Search for the cell housing the specified text and yield its [x, y] center coordinate. 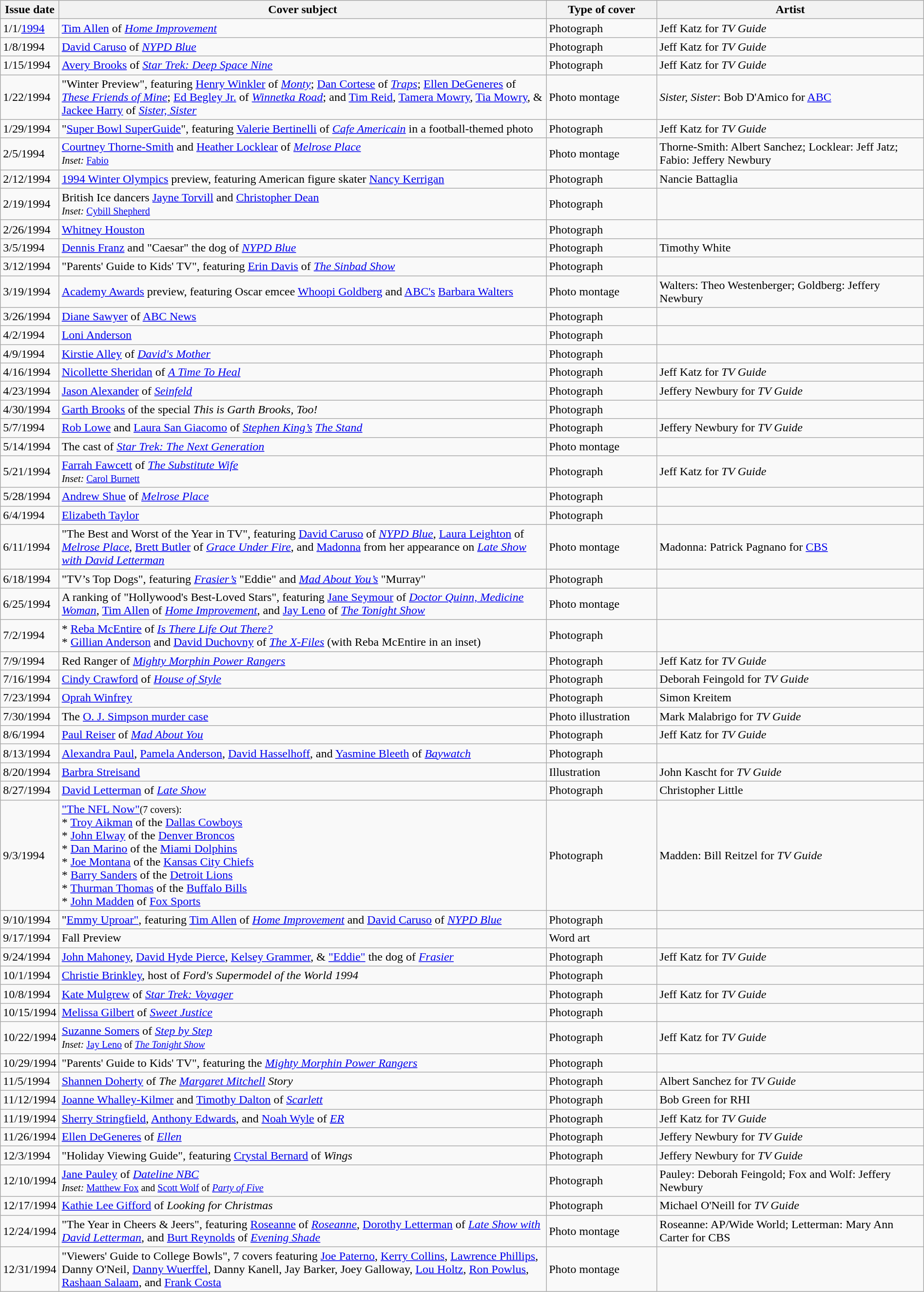
"Parents' Guide to Kids' TV", featuring the Mighty Morphin Power Rangers [303, 1063]
4/23/1994 [30, 391]
9/17/1994 [30, 938]
Issue date [30, 10]
12/3/1994 [30, 1156]
11/19/1994 [30, 1118]
1/29/1994 [30, 129]
* Reba McEntire of Is There Life Out There?* Gillian Anderson and David Duchovny of The X-Files (with Reba McEntire in an inset) [303, 636]
"Parents' Guide to Kids' TV", featuring Erin Davis of The Sinbad Show [303, 266]
Tim Allen of Home Improvement [303, 28]
Artist [790, 10]
1994 Winter Olympics preview, featuring American figure skater Nancy Kerrigan [303, 179]
Illustration [601, 772]
Walters: Theo Westenberger; Goldberg: Jeffery Newbury [790, 291]
Garth Brooks of the special This is Garth Brooks, Too! [303, 409]
11/26/1994 [30, 1137]
Red Ranger of Mighty Morphin Power Rangers [303, 660]
12/17/1994 [30, 1206]
Sister, Sister: Bob D'Amico for ABC [790, 97]
3/12/1994 [30, 266]
Oprah Winfrey [303, 698]
9/3/1994 [30, 855]
5/28/1994 [30, 497]
Avery Brooks of Star Trek: Deep Space Nine [303, 65]
Kathie Lee Gifford of Looking for Christmas [303, 1206]
3/26/1994 [30, 317]
"The Year in Cheers & Jeers", featuring Roseanne of Roseanne, Dorothy Letterman of Late Show with David Letterman, and Burt Reynolds of Evening Shade [303, 1231]
David Caruso of NYPD Blue [303, 47]
Andrew Shue of Melrose Place [303, 497]
British Ice dancers Jayne Torvill and Christopher DeanInset: Cybill Shepherd [303, 204]
"TV’s Top Dogs", featuring Frasier’s "Eddie" and Mad About You’s "Murray" [303, 579]
2/26/1994 [30, 229]
Sherry Stringfield, Anthony Edwards, and Noah Wyle of ER [303, 1118]
Christopher Little [790, 791]
Courtney Thorne-Smith and Heather Locklear of Melrose PlaceInset: Fabio [303, 154]
4/9/1994 [30, 354]
6/11/1994 [30, 547]
Thorne-Smith: Albert Sanchez; Locklear: Jeff Jatz; Fabio: Jeffery Newbury [790, 154]
Timothy White [790, 248]
11/12/1994 [30, 1100]
2/5/1994 [30, 154]
Jason Alexander of Seinfeld [303, 391]
Christie Brinkley, host of Ford's Supermodel of the World 1994 [303, 975]
"Emmy Uproar", featuring Tim Allen of Home Improvement and David Caruso of NYPD Blue [303, 920]
Alexandra Paul, Pamela Anderson, David Hasselhoff, and Yasmine Bleeth of Baywatch [303, 753]
5/7/1994 [30, 428]
3/5/1994 [30, 248]
Type of cover [601, 10]
11/5/1994 [30, 1081]
2/12/1994 [30, 179]
6/25/1994 [30, 603]
Bob Green for RHI [790, 1100]
"Super Bowl SuperGuide", featuring Valerie Bertinelli of Cafe Americain in a football-themed photo [303, 129]
David Letterman of Late Show [303, 791]
7/16/1994 [30, 679]
12/24/1994 [30, 1231]
5/21/1994 [30, 472]
10/22/1994 [30, 1037]
7/2/1994 [30, 636]
1/22/1994 [30, 97]
Albert Sanchez for TV Guide [790, 1081]
8/27/1994 [30, 791]
Roseanne: AP/Wide World; Letterman: Mary Ann Carter for CBS [790, 1231]
12/10/1994 [30, 1180]
Elizabeth Taylor [303, 515]
The O. J. Simpson murder case [303, 716]
10/29/1994 [30, 1063]
12/31/1994 [30, 1269]
Kate Mulgrew of Star Trek: Voyager [303, 994]
7/23/1994 [30, 698]
Mark Malabrigo for TV Guide [790, 716]
5/14/1994 [30, 446]
Madden: Bill Reitzel for TV Guide [790, 855]
Madonna: Patrick Pagnano for CBS [790, 547]
10/8/1994 [30, 994]
The cast of Star Trek: The Next Generation [303, 446]
Joanne Whalley-Kilmer and Timothy Dalton of Scarlett [303, 1100]
4/16/1994 [30, 372]
7/30/1994 [30, 716]
1/1/1994 [30, 28]
Nancie Battaglia [790, 179]
4/30/1994 [30, 409]
Fall Preview [303, 938]
6/4/1994 [30, 515]
Rob Lowe and Laura San Giacomo of Stephen King’s The Stand [303, 428]
9/24/1994 [30, 957]
Kirstie Alley of David's Mother [303, 354]
Barbra Streisand [303, 772]
John Mahoney, David Hyde Pierce, Kelsey Grammer, & "Eddie" the dog of Frasier [303, 957]
1/15/1994 [30, 65]
Suzanne Somers of Step by StepInset: Jay Leno of The Tonight Show [303, 1037]
Deborah Feingold for TV Guide [790, 679]
Jane Pauley of Dateline NBCInset: Matthew Fox and Scott Wolf of Party of Five [303, 1180]
8/20/1994 [30, 772]
3/19/1994 [30, 291]
Michael O'Neill for TV Guide [790, 1206]
"Holiday Viewing Guide", featuring Crystal Bernard of Wings [303, 1156]
Simon Kreitem [790, 698]
10/15/1994 [30, 1012]
Ellen DeGeneres of Ellen [303, 1137]
Cover subject [303, 10]
9/10/1994 [30, 920]
Diane Sawyer of ABC News [303, 317]
Melissa Gilbert of Sweet Justice [303, 1012]
Dennis Franz and "Caesar" the dog of NYPD Blue [303, 248]
Word art [601, 938]
Cindy Crawford of House of Style [303, 679]
Shannen Doherty of The Margaret Mitchell Story [303, 1081]
8/13/1994 [30, 753]
8/6/1994 [30, 735]
Paul Reiser of Mad About You [303, 735]
Whitney Houston [303, 229]
Loni Anderson [303, 335]
7/9/1994 [30, 660]
4/2/1994 [30, 335]
Academy Awards preview, featuring Oscar emcee Whoopi Goldberg and ABC's Barbara Walters [303, 291]
Pauley: Deborah Feingold; Fox and Wolf: Jeffery Newbury [790, 1180]
10/1/1994 [30, 975]
John Kascht for TV Guide [790, 772]
6/18/1994 [30, 579]
2/19/1994 [30, 204]
Farrah Fawcett of The Substitute WifeInset: Carol Burnett [303, 472]
Nicollette Sheridan of A Time To Heal [303, 372]
1/8/1994 [30, 47]
Photo illustration [601, 716]
